Scan for the cell matching the given text and deliver its (X, Y) coordinate at center. 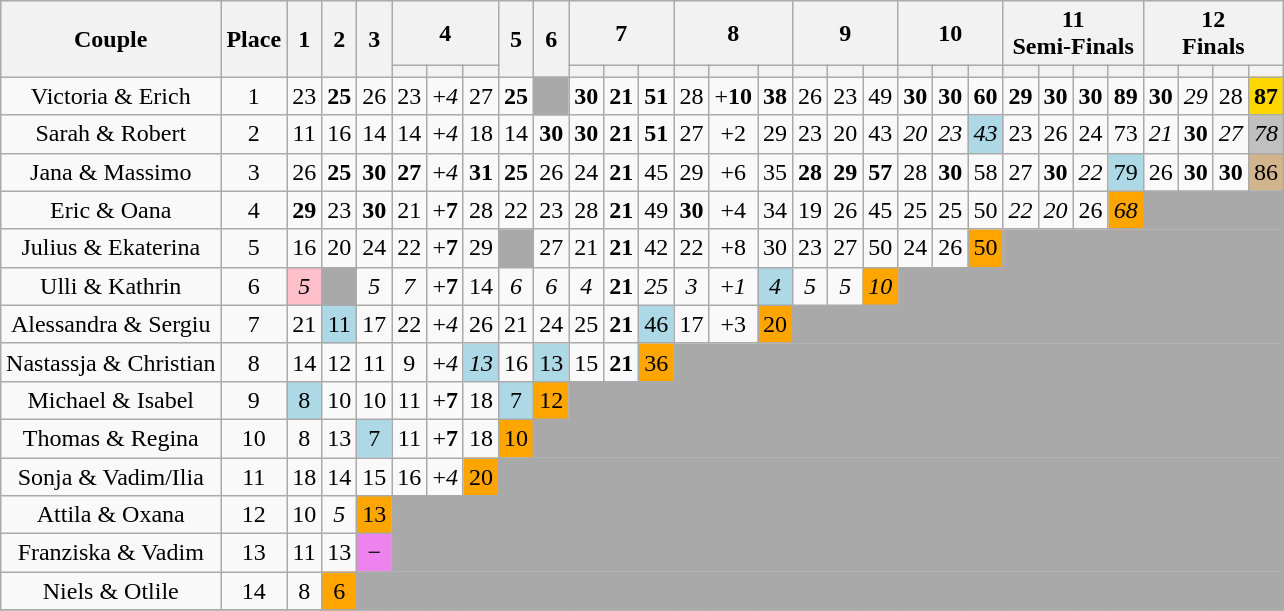
79 (1126, 172)
35 (776, 172)
Thomas & Regina (111, 438)
+3 (734, 324)
Eric & Oana (111, 210)
12Finals (1213, 34)
86 (1266, 172)
− (374, 553)
Michael & Isabel (111, 400)
Place (254, 39)
31 (480, 172)
+6 (734, 172)
58 (986, 172)
34 (776, 210)
68 (1126, 210)
11Semi-Finals (1073, 34)
Attila & Oxana (111, 515)
+8 (734, 248)
60 (986, 96)
57 (880, 172)
46 (656, 324)
Franziska & Vadim (111, 553)
Jana & Massimo (111, 172)
89 (1126, 96)
Ulli & Kathrin (111, 286)
Victoria & Erich (111, 96)
+2 (734, 134)
73 (1126, 134)
Niels & Otlile (111, 591)
38 (776, 96)
Sarah & Robert (111, 134)
Sonja & Vadim/Ilia (111, 477)
Julius & Ekaterina (111, 248)
+1 (734, 286)
36 (656, 362)
19 (810, 210)
Alessandra & Sergiu (111, 324)
42 (656, 248)
Nastassja & Christian (111, 362)
+10 (734, 96)
78 (1266, 134)
87 (1266, 96)
Couple (111, 39)
